Search for the cell housing the specified text and yield its [X, Y] center coordinate. 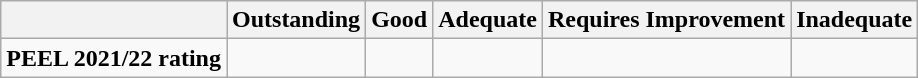
Requires Improvement [666, 20]
PEEL 2021/22 rating [114, 58]
Adequate [488, 20]
Inadequate [854, 20]
Good [400, 20]
Outstanding [296, 20]
